Return (x, y) of the center of cell containing provided text 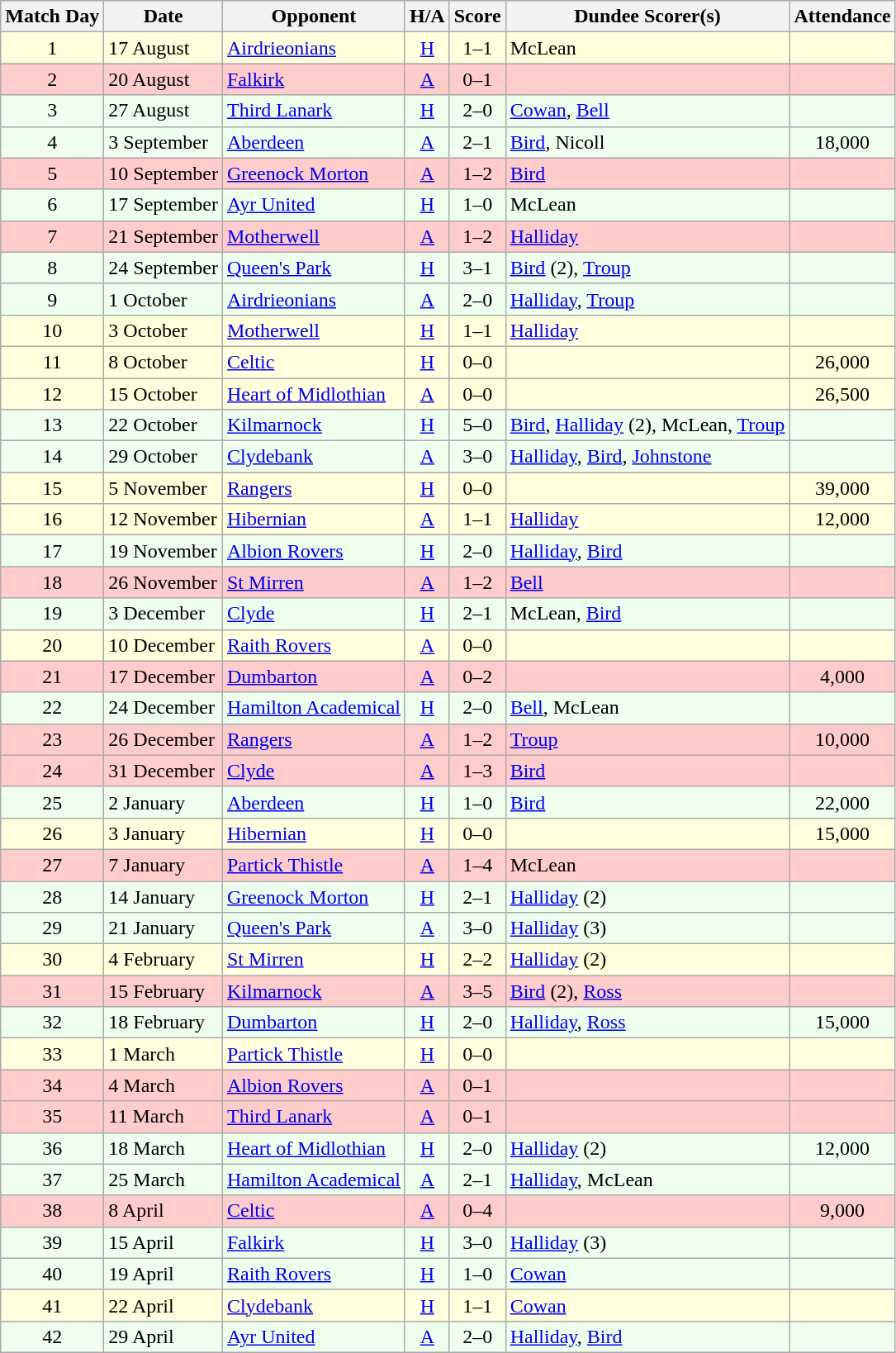
18 February (164, 1023)
19 April (164, 1274)
39,000 (842, 488)
26 (53, 833)
31 (53, 991)
22 (53, 708)
Halliday, Bird, Johnstone (647, 457)
18,000 (842, 142)
Bird (2), Troup (647, 268)
H/A (427, 17)
17 (53, 551)
35 (53, 1117)
Troup (647, 739)
10 September (164, 173)
13 (53, 425)
40 (53, 1274)
14 (53, 457)
27 (53, 865)
Score (477, 17)
19 November (164, 551)
28 (53, 896)
30 (53, 960)
10 December (164, 645)
10 (53, 330)
Halliday, Ross (647, 1023)
1 (53, 48)
11 (53, 362)
22 April (164, 1305)
2 January (164, 802)
15 October (164, 394)
6 (53, 205)
10,000 (842, 739)
29 April (164, 1336)
38 (53, 1211)
3 December (164, 614)
11 March (164, 1117)
Bell, McLean (647, 708)
3 September (164, 142)
0–2 (477, 676)
Opponent (314, 17)
20 August (164, 79)
27 August (164, 111)
18 March (164, 1148)
37 (53, 1180)
29 (53, 928)
22,000 (842, 802)
2–2 (477, 960)
23 (53, 739)
3 October (164, 330)
2 (53, 79)
4 February (164, 960)
8 (53, 268)
20 (53, 645)
3–5 (477, 991)
14 January (164, 896)
24 (53, 771)
Halliday, McLean (647, 1180)
18 (53, 582)
5 (53, 173)
5 November (164, 488)
4,000 (842, 676)
4 March (164, 1085)
12 November (164, 520)
36 (53, 1148)
22 October (164, 425)
Bird, Halliday (2), McLean, Troup (647, 425)
24 September (164, 268)
34 (53, 1085)
21 September (164, 236)
4 (53, 142)
3 January (164, 833)
26,000 (842, 362)
Bird, Nicoll (647, 142)
1 March (164, 1054)
16 (53, 520)
5–0 (477, 425)
24 December (164, 708)
39 (53, 1242)
3–1 (477, 268)
Bell (647, 582)
3 (53, 111)
0–4 (477, 1211)
17 September (164, 205)
26 November (164, 582)
15 (53, 488)
19 (53, 614)
Match Day (53, 17)
25 (53, 802)
Attendance (842, 17)
42 (53, 1336)
7 (53, 236)
21 (53, 676)
8 October (164, 362)
12 (53, 394)
1–3 (477, 771)
9,000 (842, 1211)
1 October (164, 299)
29 October (164, 457)
17 August (164, 48)
41 (53, 1305)
31 December (164, 771)
15 February (164, 991)
21 January (164, 928)
Date (164, 17)
Dundee Scorer(s) (647, 17)
32 (53, 1023)
8 April (164, 1211)
15 April (164, 1242)
1–4 (477, 865)
17 December (164, 676)
Halliday, Troup (647, 299)
Cowan, Bell (647, 111)
26 December (164, 739)
9 (53, 299)
26,500 (842, 394)
Bird (2), Ross (647, 991)
33 (53, 1054)
7 January (164, 865)
McLean, Bird (647, 614)
25 March (164, 1180)
